Capture the cell that displays the provided text and extract its [X, Y] central coordinate. 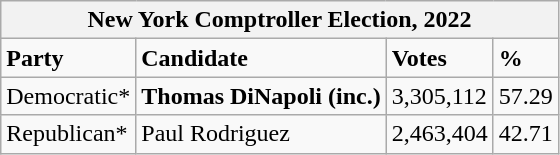
Thomas DiNapoli (inc.) [261, 96]
42.71 [526, 134]
Republican* [68, 134]
3,305,112 [440, 96]
% [526, 58]
Candidate [261, 58]
Votes [440, 58]
57.29 [526, 96]
New York Comptroller Election, 2022 [280, 20]
2,463,404 [440, 134]
Paul Rodriguez [261, 134]
Democratic* [68, 96]
Party [68, 58]
